Pinpoint the cell where the given text exists, returning its (X, Y) midpoint coordinate. 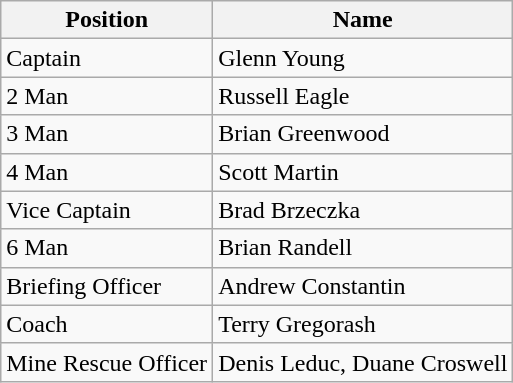
Scott Martin (363, 172)
Position (107, 20)
Russell Eagle (363, 96)
Coach (107, 324)
Brian Randell (363, 248)
Captain (107, 58)
2 Man (107, 96)
Brad Brzeczka (363, 210)
3 Man (107, 134)
Terry Gregorash (363, 324)
Denis Leduc, Duane Croswell (363, 362)
4 Man (107, 172)
Briefing Officer (107, 286)
6 Man (107, 248)
Name (363, 20)
Brian Greenwood (363, 134)
Andrew Constantin (363, 286)
Vice Captain (107, 210)
Glenn Young (363, 58)
Mine Rescue Officer (107, 362)
